Scan for the cell matching the given text and deliver its [X, Y] coordinate at center. 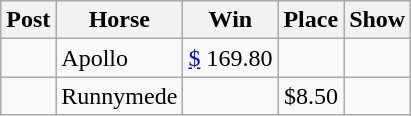
Runnymede [120, 96]
Place [311, 20]
$ 169.80 [230, 58]
Horse [120, 20]
Show [378, 20]
$8.50 [311, 96]
Win [230, 20]
Apollo [120, 58]
Post [28, 20]
